Return (X, Y) of the center of cell containing provided text 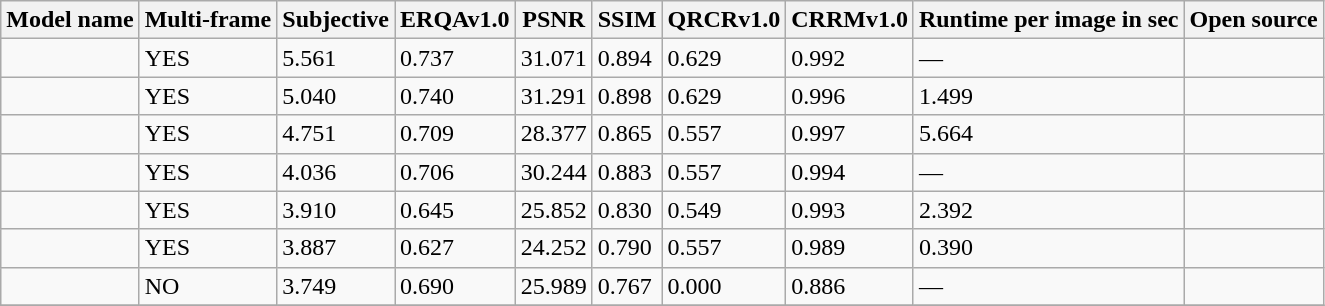
0.993 (850, 210)
Model name (70, 20)
3.887 (336, 248)
0.894 (627, 58)
0.883 (627, 172)
0.737 (456, 58)
0.989 (850, 248)
0.994 (850, 172)
NO (208, 286)
0.790 (627, 248)
25.989 (554, 286)
5.040 (336, 96)
31.291 (554, 96)
3.910 (336, 210)
0.886 (850, 286)
0.767 (627, 286)
28.377 (554, 134)
0.627 (456, 248)
Subjective (336, 20)
1.499 (1048, 96)
30.244 (554, 172)
Runtime per image in sec (1048, 20)
31.071 (554, 58)
0.709 (456, 134)
25.852 (554, 210)
Multi-frame (208, 20)
4.036 (336, 172)
5.664 (1048, 134)
SSIM (627, 20)
0.000 (724, 286)
0.740 (456, 96)
2.392 (1048, 210)
Open source (1254, 20)
0.706 (456, 172)
0.997 (850, 134)
0.549 (724, 210)
0.898 (627, 96)
QRCRv1.0 (724, 20)
0.645 (456, 210)
PSNR (554, 20)
0.865 (627, 134)
0.992 (850, 58)
24.252 (554, 248)
3.749 (336, 286)
4.751 (336, 134)
CRRMv1.0 (850, 20)
ERQAv1.0 (456, 20)
0.830 (627, 210)
0.390 (1048, 248)
0.690 (456, 286)
5.561 (336, 58)
0.996 (850, 96)
